Pinpoint the cell where the given text exists, returning its [X, Y] midpoint coordinate. 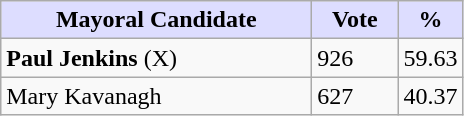
627 [355, 96]
Vote [355, 20]
926 [355, 58]
Mary Kavanagh [156, 96]
59.63 [430, 58]
% [430, 20]
40.37 [430, 96]
Mayoral Candidate [156, 20]
Paul Jenkins (X) [156, 58]
